Find where the given text appears and provide that cell's center as [X, Y] coordinate. 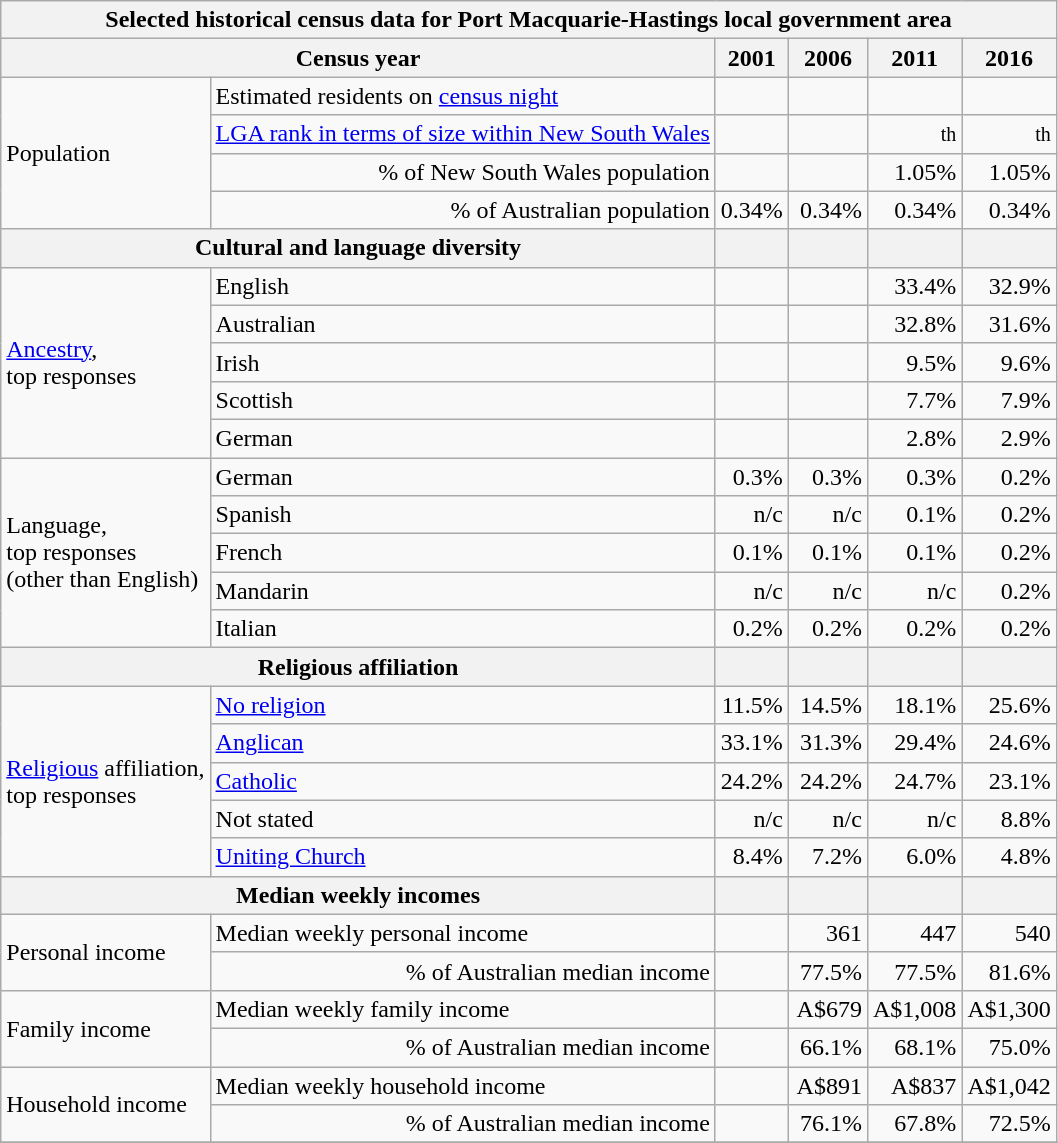
Population [106, 153]
Median weekly incomes [358, 895]
9.6% [1009, 362]
29.4% [914, 743]
81.6% [1009, 971]
Median weekly family income [462, 1009]
2006 [828, 58]
7.9% [1009, 400]
Irish [462, 362]
540 [1009, 933]
66.1% [828, 1047]
English [462, 286]
447 [914, 933]
Selected historical census data for Port Macquarie-Hastings local government area [529, 20]
6.0% [914, 857]
% of Australian population [462, 210]
4.8% [1009, 857]
A$1,042 [1009, 1085]
11.5% [752, 705]
% of New South Wales population [462, 172]
A$891 [828, 1085]
33.4% [914, 286]
Australian [462, 324]
23.1% [1009, 781]
31.6% [1009, 324]
Mandarin [462, 591]
31.3% [828, 743]
Anglican [462, 743]
8.8% [1009, 819]
75.0% [1009, 1047]
24.7% [914, 781]
A$679 [828, 1009]
Household income [106, 1104]
Italian [462, 629]
Uniting Church [462, 857]
Cultural and language diversity [358, 248]
361 [828, 933]
Median weekly personal income [462, 933]
Religious affiliation [358, 667]
7.7% [914, 400]
14.5% [828, 705]
32.9% [1009, 286]
Not stated [462, 819]
68.1% [914, 1047]
18.1% [914, 705]
2011 [914, 58]
25.6% [1009, 705]
French [462, 553]
Census year [358, 58]
Personal income [106, 952]
67.8% [914, 1124]
Spanish [462, 515]
2016 [1009, 58]
No religion [462, 705]
A$837 [914, 1085]
Estimated residents on census night [462, 96]
A$1,008 [914, 1009]
8.4% [752, 857]
Scottish [462, 400]
72.5% [1009, 1124]
LGA rank in terms of size within New South Wales [462, 134]
9.5% [914, 362]
24.6% [1009, 743]
Religious affiliation,top responses [106, 781]
Language,top responses(other than English) [106, 553]
7.2% [828, 857]
A$1,300 [1009, 1009]
Family income [106, 1028]
Ancestry,top responses [106, 362]
Catholic [462, 781]
2001 [752, 58]
2.8% [914, 438]
32.8% [914, 324]
2.9% [1009, 438]
76.1% [828, 1124]
33.1% [752, 743]
Median weekly household income [462, 1085]
